Provide the (X, Y) coordinate of the cell's center where the given text is located.  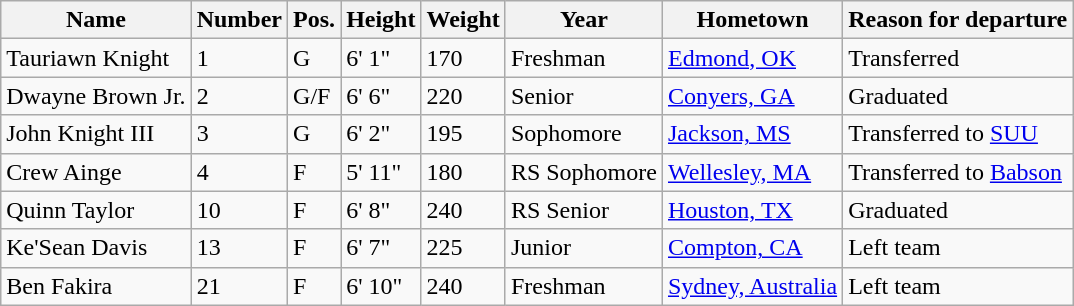
RS Senior (584, 210)
Junior (584, 248)
13 (239, 248)
180 (463, 172)
Number (239, 20)
220 (463, 96)
Ke'Sean Davis (96, 248)
Houston, TX (752, 210)
G/F (314, 96)
Hometown (752, 20)
Transferred (958, 58)
Height (381, 20)
6' 2" (381, 134)
6' 1" (381, 58)
5' 11" (381, 172)
Pos. (314, 20)
3 (239, 134)
Reason for departure (958, 20)
Year (584, 20)
Quinn Taylor (96, 210)
4 (239, 172)
6' 7" (381, 248)
Sophomore (584, 134)
Crew Ainge (96, 172)
Conyers, GA (752, 96)
Tauriawn Knight (96, 58)
Transferred to Babson (958, 172)
195 (463, 134)
170 (463, 58)
Name (96, 20)
Wellesley, MA (752, 172)
Senior (584, 96)
2 (239, 96)
John Knight III (96, 134)
RS Sophomore (584, 172)
Ben Fakira (96, 286)
Weight (463, 20)
Sydney, Australia (752, 286)
1 (239, 58)
Transferred to SUU (958, 134)
21 (239, 286)
Compton, CA (752, 248)
10 (239, 210)
6' 10" (381, 286)
Edmond, OK (752, 58)
6' 8" (381, 210)
225 (463, 248)
Dwayne Brown Jr. (96, 96)
6' 6" (381, 96)
Jackson, MS (752, 134)
